Return the [X, Y] coordinate for the center point of the cell that contains the specified text.  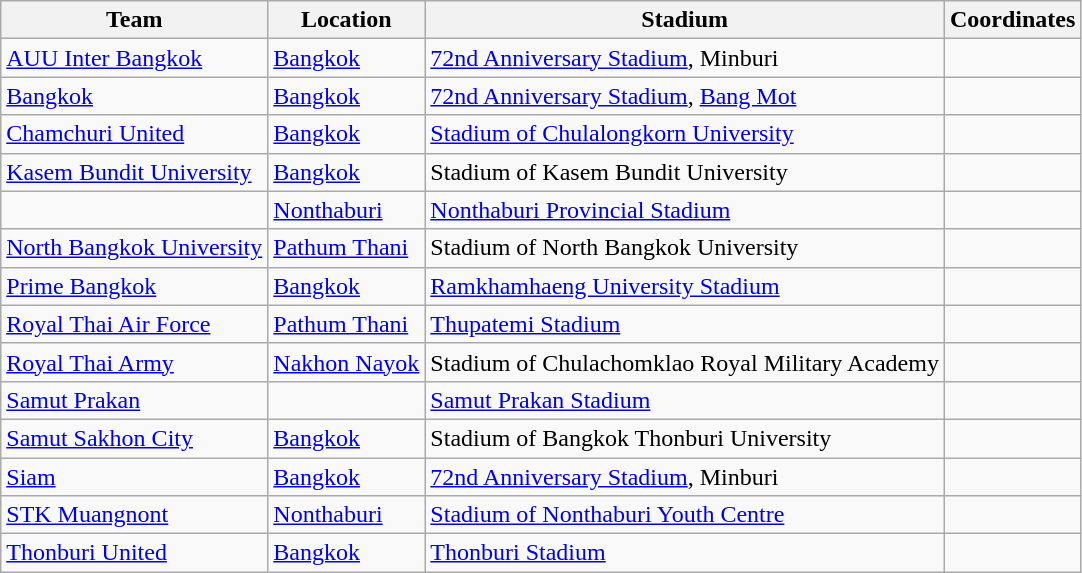
Royal Thai Army [134, 362]
Prime Bangkok [134, 286]
Siam [134, 477]
North Bangkok University [134, 248]
Samut Prakan [134, 400]
Stadium of Kasem Bundit University [685, 172]
Royal Thai Air Force [134, 324]
AUU Inter Bangkok [134, 58]
Stadium of Chulachomklao Royal Military Academy [685, 362]
Stadium [685, 20]
Samut Sakhon City [134, 438]
Ramkhamhaeng University Stadium [685, 286]
Coordinates [1012, 20]
Thonburi Stadium [685, 553]
Kasem Bundit University [134, 172]
Stadium of Nonthaburi Youth Centre [685, 515]
Stadium of Chulalongkorn University [685, 134]
STK Muangnont [134, 515]
Thupatemi Stadium [685, 324]
Stadium of North Bangkok University [685, 248]
Location [346, 20]
Nakhon Nayok [346, 362]
Stadium of Bangkok Thonburi University [685, 438]
72nd Anniversary Stadium, Bang Mot [685, 96]
Team [134, 20]
Samut Prakan Stadium [685, 400]
Chamchuri United [134, 134]
Nonthaburi Provincial Stadium [685, 210]
Thonburi United [134, 553]
